Extract the (x, y) coordinate from the center of the cell holding the provided text.  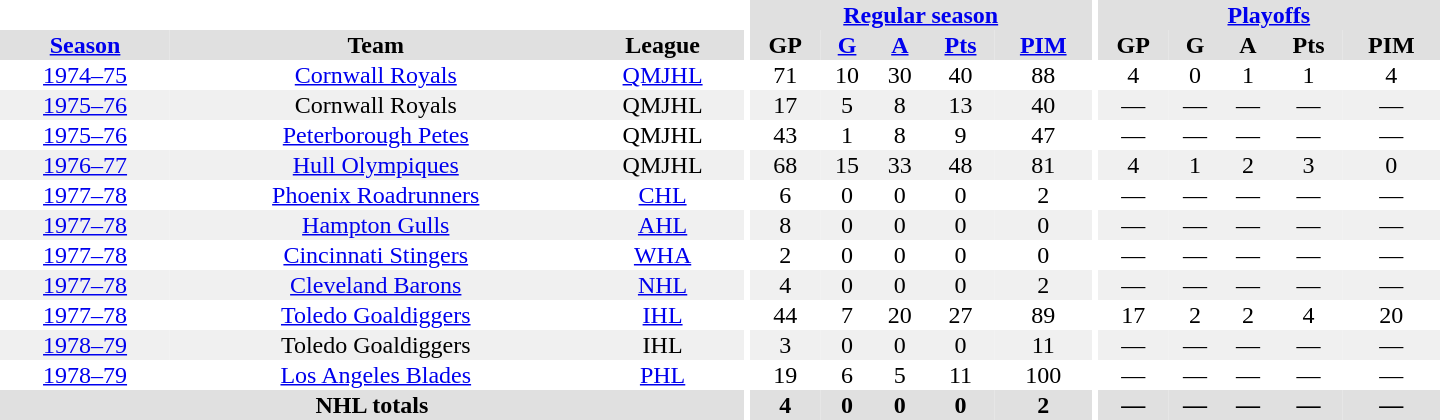
Peterborough Petes (376, 135)
19 (786, 375)
Regular season (921, 15)
10 (848, 75)
Cincinnati Stingers (376, 255)
27 (960, 315)
WHA (662, 255)
81 (1044, 165)
1974–75 (85, 75)
47 (1044, 135)
15 (848, 165)
Cleveland Barons (376, 285)
9 (960, 135)
48 (960, 165)
Playoffs (1269, 15)
13 (960, 105)
30 (900, 75)
Hull Olympiques (376, 165)
43 (786, 135)
Phoenix Roadrunners (376, 195)
NHL totals (372, 405)
Season (85, 45)
Hampton Gulls (376, 225)
71 (786, 75)
68 (786, 165)
Team (376, 45)
PHL (662, 375)
NHL (662, 285)
CHL (662, 195)
100 (1044, 375)
Los Angeles Blades (376, 375)
44 (786, 315)
League (662, 45)
88 (1044, 75)
33 (900, 165)
7 (848, 315)
AHL (662, 225)
89 (1044, 315)
1976–77 (85, 165)
